Detect which cell encompasses the target text, then output its (X, Y) center coordinate. 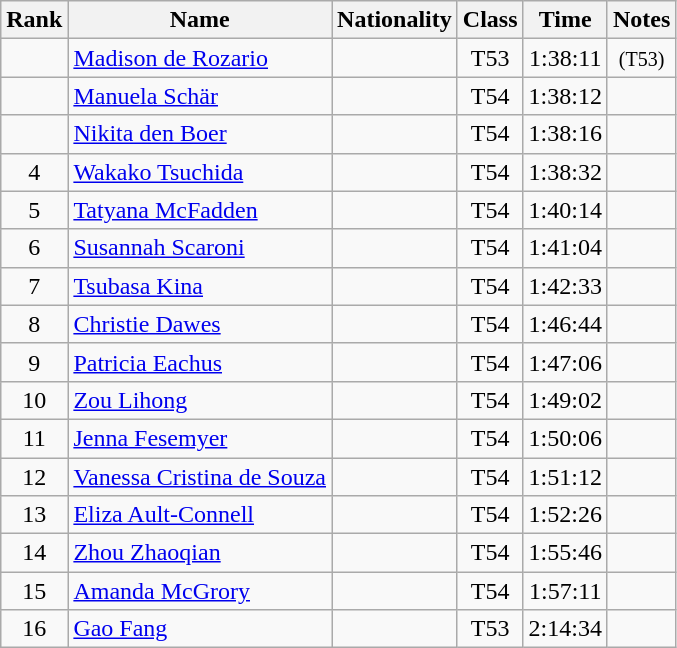
1:41:04 (565, 248)
1:38:12 (565, 96)
1:51:12 (565, 477)
Nationality (395, 20)
Tsubasa Kina (200, 286)
1:50:06 (565, 438)
1:40:14 (565, 210)
15 (34, 591)
2:14:34 (565, 629)
Madison de Rozario (200, 58)
Wakako Tsuchida (200, 172)
6 (34, 248)
Gao Fang (200, 629)
5 (34, 210)
Patricia Eachus (200, 362)
11 (34, 438)
1:46:44 (565, 324)
1:38:11 (565, 58)
Eliza Ault-Connell (200, 515)
1:38:32 (565, 172)
Amanda McGrory (200, 591)
10 (34, 400)
1:42:33 (565, 286)
Name (200, 20)
1:52:26 (565, 515)
1:38:16 (565, 134)
14 (34, 553)
7 (34, 286)
Christie Dawes (200, 324)
Zou Lihong (200, 400)
Manuela Schär (200, 96)
Time (565, 20)
Class (490, 20)
9 (34, 362)
Jenna Fesemyer (200, 438)
13 (34, 515)
Rank (34, 20)
Tatyana McFadden (200, 210)
4 (34, 172)
1:49:02 (565, 400)
Vanessa Cristina de Souza (200, 477)
Nikita den Boer (200, 134)
1:57:11 (565, 591)
Notes (641, 20)
1:55:46 (565, 553)
Zhou Zhaoqian (200, 553)
12 (34, 477)
1:47:06 (565, 362)
16 (34, 629)
8 (34, 324)
Susannah Scaroni (200, 248)
(T53) (641, 58)
